From the cell containing the given text, extract its center point as (X, Y) coordinate. 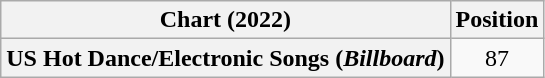
US Hot Dance/Electronic Songs (Billboard) (226, 58)
Position (497, 20)
87 (497, 58)
Chart (2022) (226, 20)
